Locate the cell with the specified text and output its (x, y) center coordinate. 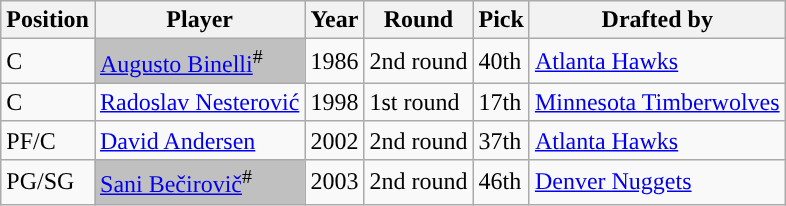
2002 (334, 140)
Drafted by (657, 20)
Round (418, 20)
46th (501, 182)
1986 (334, 62)
Year (334, 20)
2003 (334, 182)
David Andersen (199, 140)
Augusto Binelli# (199, 62)
1st round (418, 102)
Position (48, 20)
1998 (334, 102)
Minnesota Timberwolves (657, 102)
Radoslav Nesterović (199, 102)
PF/C (48, 140)
Pick (501, 20)
40th (501, 62)
Denver Nuggets (657, 182)
17th (501, 102)
PG/SG (48, 182)
Sani Bečirovič# (199, 182)
Player (199, 20)
37th (501, 140)
